Find where the given text appears and provide that cell's center as [X, Y] coordinate. 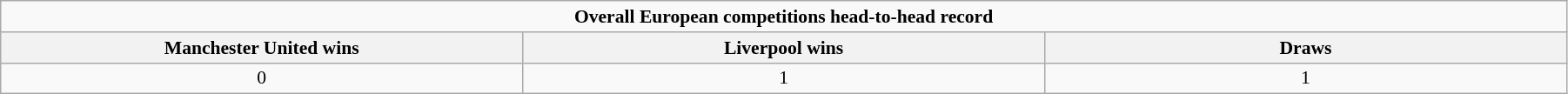
Draws [1306, 48]
Liverpool wins [784, 48]
Overall European competitions head-to-head record [784, 17]
Manchester United wins [262, 48]
0 [262, 78]
